Find where the given text appears and provide that cell's center as [X, Y] coordinate. 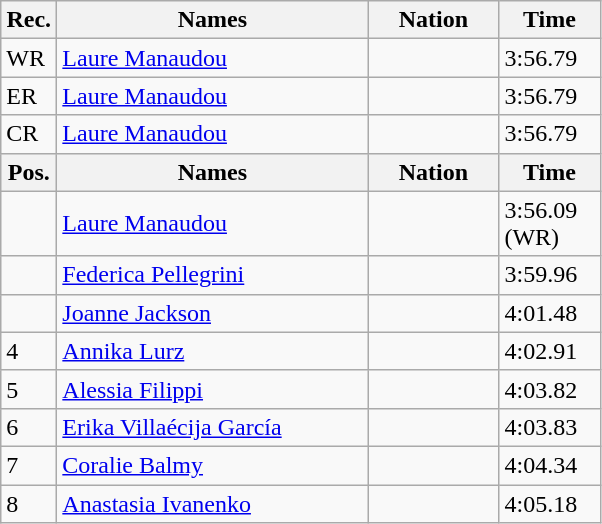
4:03.82 [550, 389]
4:05.18 [550, 503]
Federica Pellegrini [212, 275]
CR [29, 134]
5 [29, 389]
4:01.48 [550, 313]
7 [29, 465]
8 [29, 503]
4:03.83 [550, 427]
4 [29, 351]
WR [29, 58]
Annika Lurz [212, 351]
Erika Villaécija García [212, 427]
4:04.34 [550, 465]
Joanne Jackson [212, 313]
Pos. [29, 172]
Alessia Filippi [212, 389]
3:56.09 (WR) [550, 224]
Rec. [29, 20]
ER [29, 96]
Anastasia Ivanenko [212, 503]
4:02.91 [550, 351]
3:59.96 [550, 275]
Coralie Balmy [212, 465]
6 [29, 427]
